For the text-containing cell, return its midpoint in [X, Y] coordinate format. 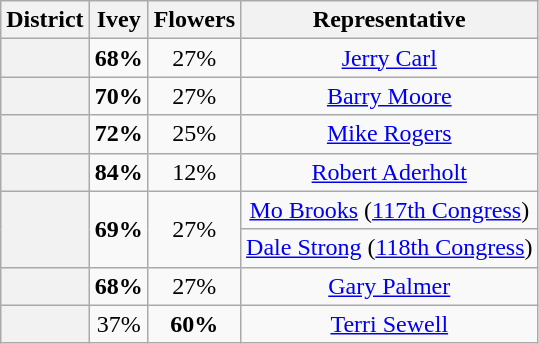
Flowers [194, 20]
Mo Brooks (117th Congress) [390, 210]
Barry Moore [390, 96]
60% [194, 324]
Representative [390, 20]
70% [118, 96]
Terri Sewell [390, 324]
72% [118, 134]
12% [194, 172]
Robert Aderholt [390, 172]
Gary Palmer [390, 286]
37% [118, 324]
69% [118, 229]
84% [118, 172]
25% [194, 134]
Mike Rogers [390, 134]
Dale Strong (118th Congress) [390, 248]
District [45, 20]
Jerry Carl [390, 58]
Ivey [118, 20]
